Find where the given text appears and provide that cell's center as (X, Y) coordinate. 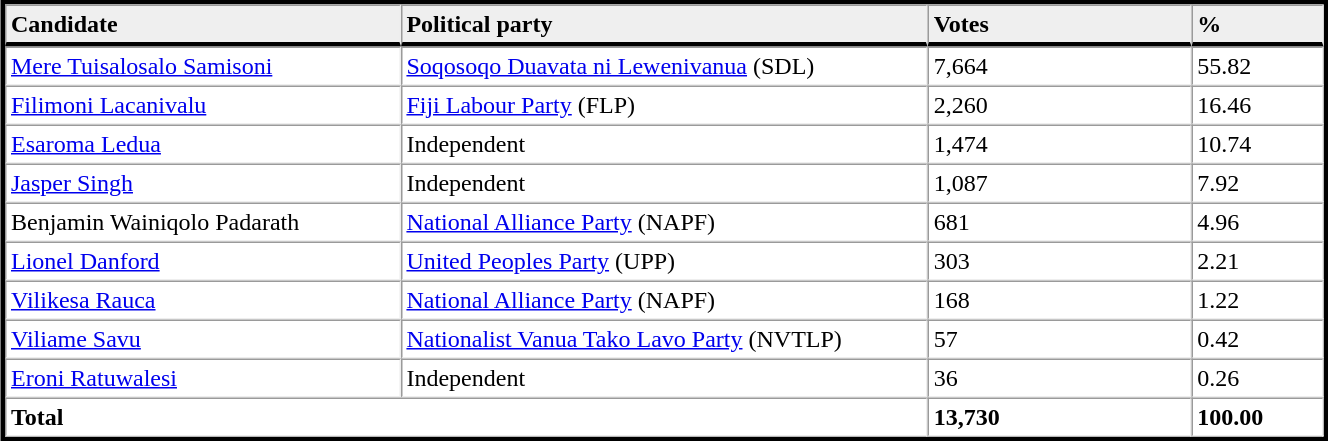
Fiji Labour Party (FLP) (664, 106)
100.00 (1257, 418)
% (1257, 25)
Esaroma Ledua (202, 144)
55.82 (1257, 66)
681 (1060, 222)
168 (1060, 300)
Political party (664, 25)
United Peoples Party (UPP) (664, 262)
Mere Tuisalosalo Samisoni (202, 66)
7.92 (1257, 184)
4.96 (1257, 222)
0.42 (1257, 340)
Filimoni Lacanivalu (202, 106)
Vilikesa Rauca (202, 300)
2,260 (1060, 106)
57 (1060, 340)
Nationalist Vanua Tako Lavo Party (NVTLP) (664, 340)
Eroni Ratuwalesi (202, 378)
16.46 (1257, 106)
1,087 (1060, 184)
Lionel Danford (202, 262)
36 (1060, 378)
2.21 (1257, 262)
Total (466, 418)
7,664 (1060, 66)
0.26 (1257, 378)
Jasper Singh (202, 184)
13,730 (1060, 418)
1.22 (1257, 300)
1,474 (1060, 144)
303 (1060, 262)
Candidate (202, 25)
Soqosoqo Duavata ni Lewenivanua (SDL) (664, 66)
10.74 (1257, 144)
Viliame Savu (202, 340)
Votes (1060, 25)
Benjamin Wainiqolo Padarath (202, 222)
